Search for the cell housing the specified text and yield its (x, y) center coordinate. 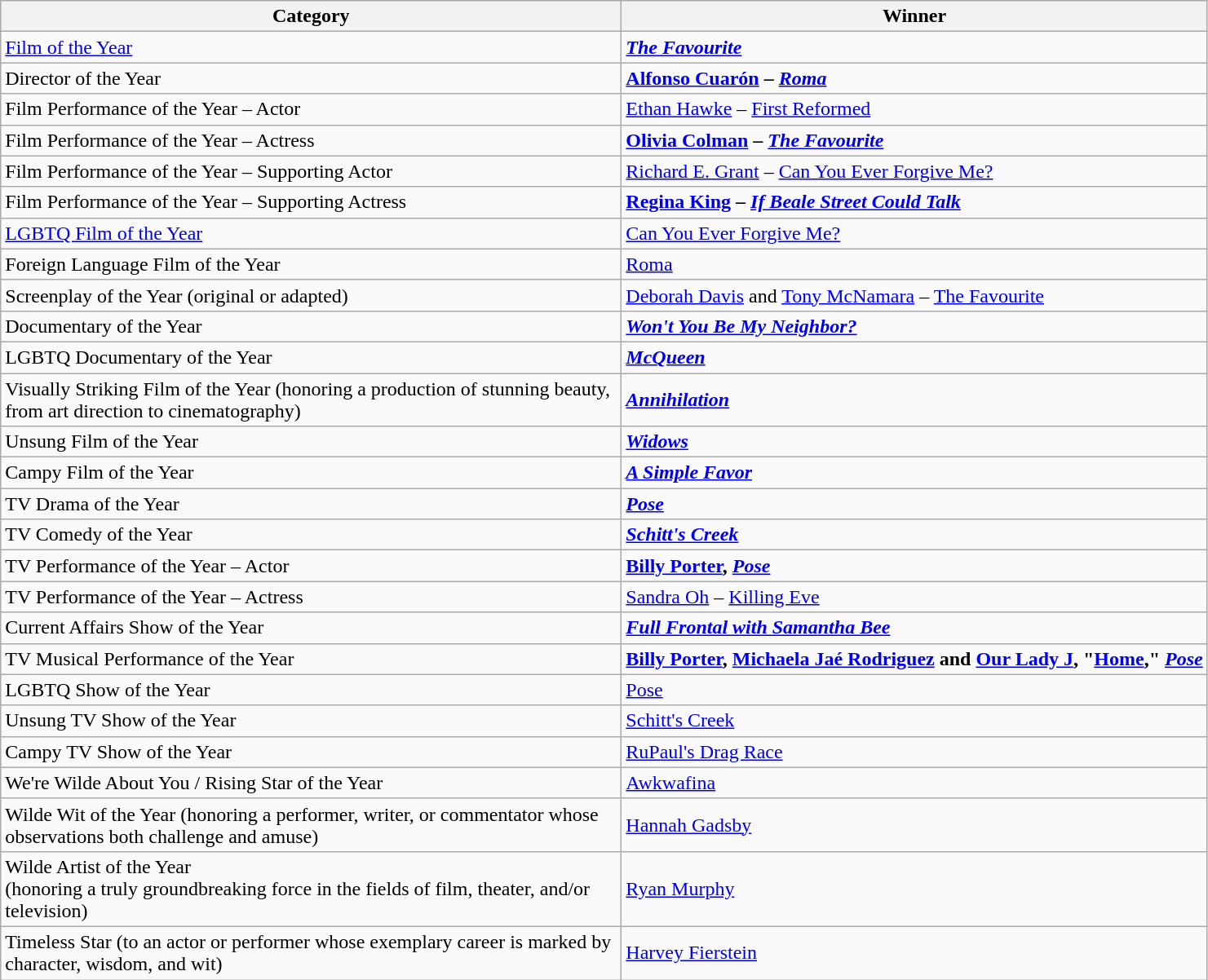
Regina King – If Beale Street Could Talk (914, 202)
Billy Porter, Pose (914, 566)
Ethan Hawke – First Reformed (914, 109)
Hannah Gadsby (914, 825)
Campy Film of the Year (312, 473)
Film of the Year (312, 47)
TV Comedy of the Year (312, 535)
Wilde Artist of the Year (honoring a truly groundbreaking force in the fields of film, theater, and/or television) (312, 889)
TV Drama of the Year (312, 504)
Billy Porter, Michaela Jaé Rodriguez and Our Lady J, "Home," Pose (914, 659)
A Simple Favor (914, 473)
LGBTQ Film of the Year (312, 233)
Olivia Colman – The Favourite (914, 140)
Harvey Fierstein (914, 952)
TV Performance of the Year – Actress (312, 597)
Timeless Star (to an actor or performer whose exemplary career is marked by character, wisdom, and wit) (312, 952)
The Favourite (914, 47)
LGBTQ Documentary of the Year (312, 357)
Unsung TV Show of the Year (312, 721)
Alfonso Cuarón – Roma (914, 78)
Film Performance of the Year – Actress (312, 140)
Widows (914, 442)
McQueen (914, 357)
Ryan Murphy (914, 889)
Film Performance of the Year – Supporting Actor (312, 171)
Campy TV Show of the Year (312, 752)
Annihilation (914, 400)
TV Musical Performance of the Year (312, 659)
Winner (914, 16)
TV Performance of the Year – Actor (312, 566)
Foreign Language Film of the Year (312, 264)
RuPaul's Drag Race (914, 752)
We're Wilde About You / Rising Star of the Year (312, 783)
Current Affairs Show of the Year (312, 628)
Documentary of the Year (312, 326)
Awkwafina (914, 783)
Wilde Wit of the Year (honoring a performer, writer, or commentator whose observations both challenge and amuse) (312, 825)
Film Performance of the Year – Actor (312, 109)
Richard E. Grant – Can You Ever Forgive Me? (914, 171)
Category (312, 16)
Won't You Be My Neighbor? (914, 326)
Deborah Davis and Tony McNamara – The Favourite (914, 295)
Sandra Oh – Killing Eve (914, 597)
Director of the Year (312, 78)
Unsung Film of the Year (312, 442)
Visually Striking Film of the Year (honoring a production of stunning beauty, from art direction to cinematography) (312, 400)
Roma (914, 264)
Can You Ever Forgive Me? (914, 233)
LGBTQ Show of the Year (312, 690)
Film Performance of the Year – Supporting Actress (312, 202)
Full Frontal with Samantha Bee (914, 628)
Screenplay of the Year (original or adapted) (312, 295)
